Pinpoint the cell where the given text exists, returning its [X, Y] midpoint coordinate. 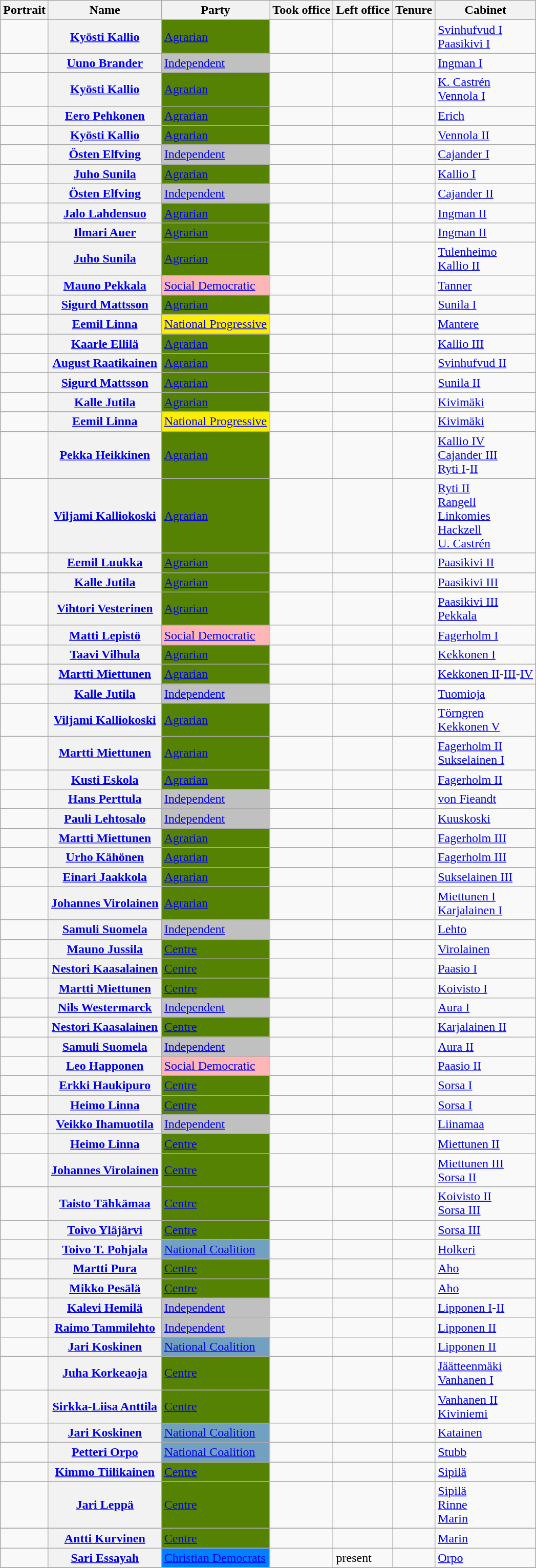
Sari Essayah [104, 1558]
Kaarle Ellilä [104, 344]
Took office [302, 10]
Virolainen [485, 949]
Marin [485, 1538]
Tuomioja [485, 693]
Vihtori Vesterinen [104, 609]
Vanhanen II Kiviniemi [485, 1406]
Nils Westermarck [104, 1007]
von Fieandt [485, 799]
Martti Pura [104, 1269]
Kuuskoski [485, 819]
Aura II [485, 1046]
Paasikivi III [485, 582]
Kallio IV Cajander III Ryti I-II [485, 455]
Koivisto II Sorsa III [485, 1203]
Stubb [485, 1452]
Jari Leppä [104, 1505]
Fagerholm II [485, 780]
Portrait [25, 10]
Pekka Heikkinen [104, 455]
Raimo Tammilehto [104, 1327]
Karjalainen II [485, 1027]
Mikko Pesälä [104, 1288]
Taisto Tähkämaa [104, 1203]
Mauno Pekkala [104, 285]
Liinamaa [485, 1124]
Kekkonen II-III-IV [485, 674]
Christian Democrats [216, 1558]
Kusti Eskola [104, 780]
Miettunen III Sorsa II [485, 1171]
Lipponen I-II [485, 1308]
Taavi Vilhula [104, 654]
Sipilä [485, 1472]
Petteri Orpo [104, 1452]
Left office [363, 10]
Paasikivi III Pekkala [485, 609]
Orpo [485, 1558]
Ilmari Auer [104, 232]
Antti Kurvinen [104, 1538]
Svinhufvud II [485, 363]
Urho Kähönen [104, 857]
Fagerholm II Sukselainen I [485, 753]
Aura I [485, 1007]
Törngren Kekkonen V [485, 720]
Tenure [414, 10]
Uuno Brander [104, 63]
Jalo Lahdensuo [104, 213]
Veikko Ihamuotila [104, 1124]
Party [216, 10]
Ryti II Rangell Linkomies Hackzell U. Castrén [485, 516]
Jäätteenmäki Vanhanen I [485, 1373]
Cabinet [485, 10]
Sorsa III [485, 1230]
Sukselainen III [485, 877]
Fagerholm I [485, 635]
Kallio III [485, 344]
Kalevi Hemilä [104, 1308]
Paasio I [485, 968]
Toivo T. Pohjala [104, 1249]
Koivisto I [485, 988]
Tanner [485, 285]
Eero Pehkonen [104, 116]
Eemil Luukka [104, 563]
Sunila II [485, 383]
Toivo Yläjärvi [104, 1230]
Hans Perttula [104, 799]
Pauli Lehtosalo [104, 819]
Sirkka-Liisa Anttila [104, 1406]
Kimmo Tiilikainen [104, 1472]
Svinhufvud IPaasikivi I [485, 37]
August Raatikainen [104, 363]
present [363, 1558]
Erkki Haukipuro [104, 1086]
Katainen [485, 1433]
Kallio I [485, 174]
Paasio II [485, 1066]
Kekkonen I [485, 654]
Cajander I [485, 154]
Lehto [485, 930]
Name [104, 10]
Tulenheimo Kallio II [485, 259]
Sunila I [485, 305]
Sipilä Rinne Marin [485, 1505]
Mantere [485, 324]
Leo Happonen [104, 1066]
Vennola II [485, 135]
K. CastrénVennola I [485, 89]
Einari Jaakkola [104, 877]
Erich [485, 116]
Holkeri [485, 1249]
Matti Lepistö [104, 635]
Miettunen II [485, 1144]
Miettunen I Karjalainen I [485, 903]
Mauno Jussila [104, 949]
Paasikivi II [485, 563]
Cajander II [485, 193]
Juha Korkeaoja [104, 1373]
Ingman I [485, 63]
